Capture the cell that displays the provided text and extract its (X, Y) central coordinate. 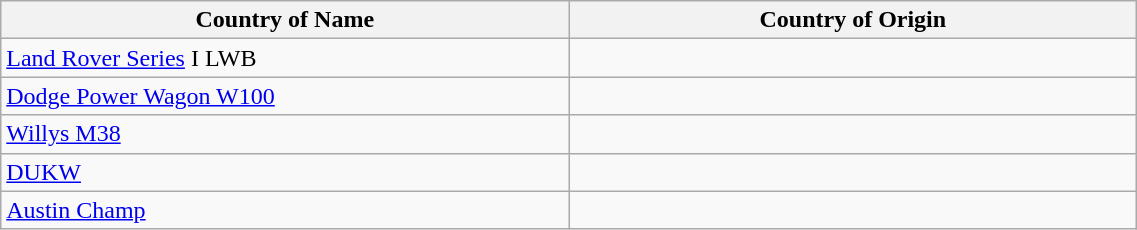
DUKW (285, 172)
Willys M38 (285, 134)
Country of Name (285, 20)
Austin Champ (285, 210)
Land Rover Series I LWB (285, 58)
Country of Origin (853, 20)
Dodge Power Wagon W100 (285, 96)
